Identify which cell holds the provided text, then report its [X, Y] central coordinate. 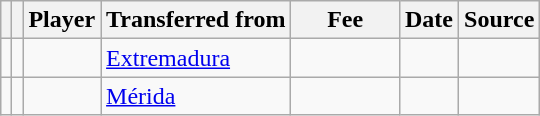
Extremadura [196, 58]
Transferred from [196, 20]
Mérida [196, 96]
Fee [346, 20]
Player [62, 20]
Date [428, 20]
Source [500, 20]
